Provide the (x, y) coordinate of the cell's center where the given text is located.  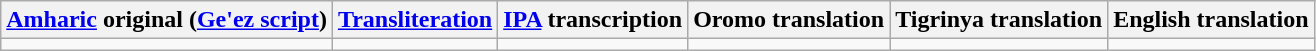
Oromo translation (789, 20)
Transliteration (414, 20)
IPA transcription (593, 20)
English translation (1211, 20)
Amharic original (Ge'ez script) (167, 20)
Tigrinya translation (999, 20)
